Extract the (x, y) coordinate from the center of the cell holding the provided text.  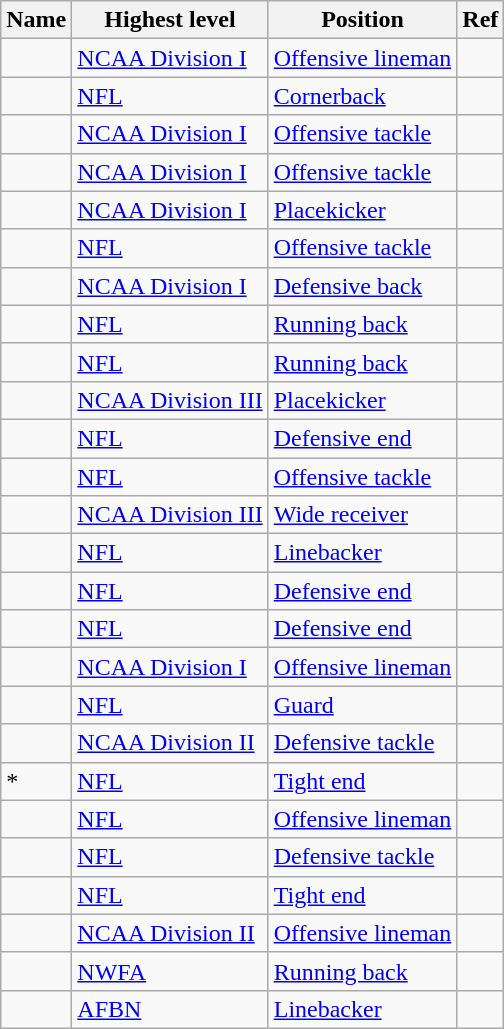
Ref (480, 20)
Defensive back (362, 286)
NWFA (170, 971)
Wide receiver (362, 515)
AFBN (170, 1009)
Guard (362, 705)
Position (362, 20)
Highest level (170, 20)
Name (36, 20)
Cornerback (362, 96)
* (36, 781)
